For the text-containing cell, return its midpoint in (X, Y) coordinate format. 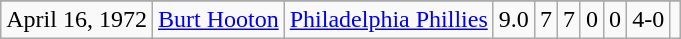
4-0 (648, 20)
April 16, 1972 (77, 20)
9.0 (514, 20)
Burt Hooton (218, 20)
Philadelphia Phillies (388, 20)
